Locate the cell with the specified text and output its [X, Y] center coordinate. 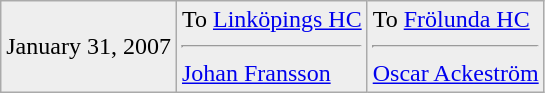
January 31, 2007 [89, 47]
To Frölunda HCOscar Ackeström [456, 47]
To Linköpings HCJohan Fransson [272, 47]
